Search for the cell housing the specified text and yield its (x, y) center coordinate. 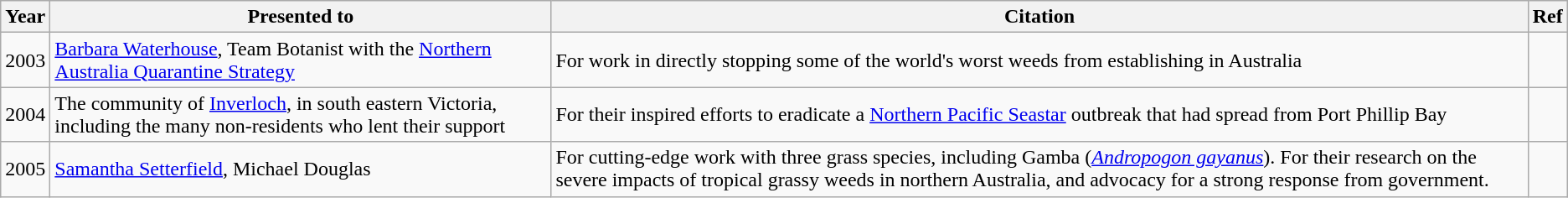
Barbara Waterhouse, Team Botanist with the Northern Australia Quarantine Strategy (301, 60)
Year (25, 17)
Ref (1548, 17)
Citation (1039, 17)
2004 (25, 114)
For their inspired efforts to eradicate a Northern Pacific Seastar outbreak that had spread from Port Phillip Bay (1039, 114)
Samantha Setterfield, Michael Douglas (301, 169)
The community of Inverloch, in south eastern Victoria, including the many non-residents who lent their support (301, 114)
Presented to (301, 17)
For work in directly stopping some of the world's worst weeds from establishing in Australia (1039, 60)
2003 (25, 60)
2005 (25, 169)
